Provide the [x, y] coordinate of the cell's center where the given text is located.  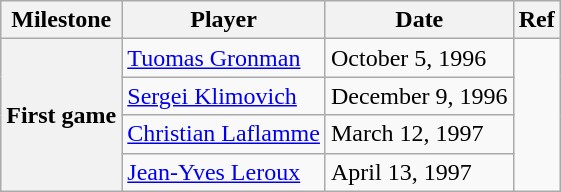
First game [62, 115]
Christian Laflamme [224, 134]
December 9, 1996 [419, 96]
Date [419, 20]
Player [224, 20]
Milestone [62, 20]
April 13, 1997 [419, 172]
October 5, 1996 [419, 58]
March 12, 1997 [419, 134]
Jean-Yves Leroux [224, 172]
Sergei Klimovich [224, 96]
Ref [536, 20]
Tuomas Gronman [224, 58]
